Extract the [X, Y] coordinate from the center of the cell holding the provided text.  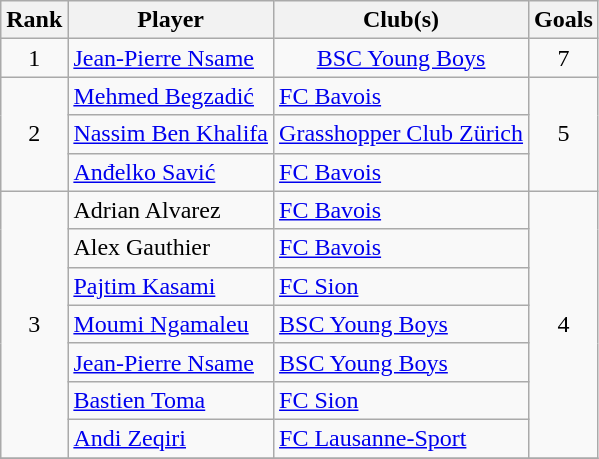
Nassim Ben Khalifa [171, 134]
Pajtim Kasami [171, 286]
Moumi Ngamaleu [171, 324]
Andi Zeqiri [171, 438]
Bastien Toma [171, 400]
Anđelko Savić [171, 172]
3 [34, 324]
Alex Gauthier [171, 248]
Goals [564, 20]
4 [564, 324]
FC Lausanne-Sport [402, 438]
Club(s) [402, 20]
Rank [34, 20]
1 [34, 58]
Player [171, 20]
2 [34, 134]
Grasshopper Club Zürich [402, 134]
5 [564, 134]
Mehmed Begzadić [171, 96]
7 [564, 58]
Adrian Alvarez [171, 210]
